Detect which cell encompasses the target text, then output its (x, y) center coordinate. 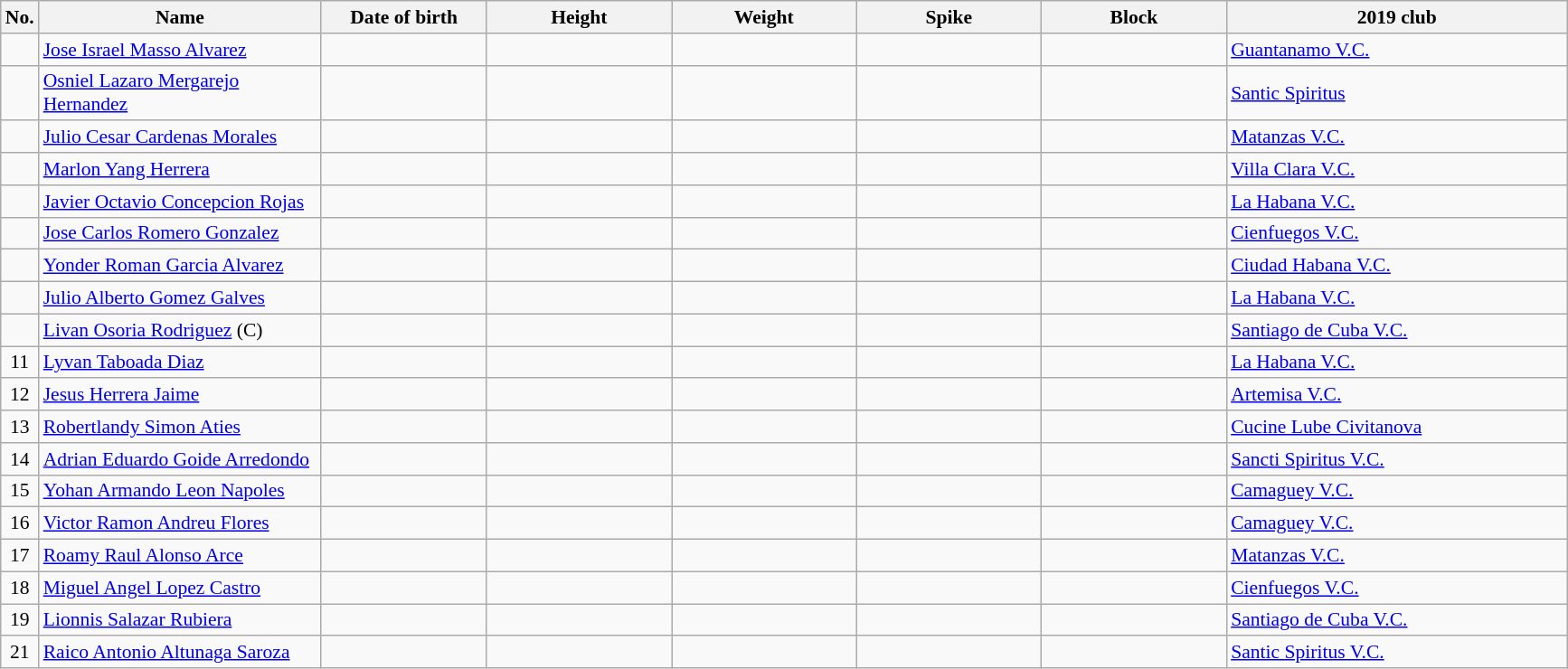
Height (579, 17)
Guantanamo V.C. (1396, 50)
Osniel Lazaro Mergarejo Hernandez (181, 92)
Yonder Roman Garcia Alvarez (181, 266)
Javier Octavio Concepcion Rojas (181, 202)
Lionnis Salazar Rubiera (181, 620)
Santic Spiritus V.C. (1396, 653)
Date of birth (403, 17)
18 (20, 588)
16 (20, 523)
Weight (765, 17)
14 (20, 459)
Jesus Herrera Jaime (181, 395)
Villa Clara V.C. (1396, 169)
Jose Carlos Romero Gonzalez (181, 233)
12 (20, 395)
Yohan Armando Leon Napoles (181, 491)
Miguel Angel Lopez Castro (181, 588)
Block (1134, 17)
Jose Israel Masso Alvarez (181, 50)
Artemisa V.C. (1396, 395)
15 (20, 491)
Name (181, 17)
Roamy Raul Alonso Arce (181, 556)
Adrian Eduardo Goide Arredondo (181, 459)
Lyvan Taboada Diaz (181, 363)
Cucine Lube Civitanova (1396, 427)
Julio Cesar Cardenas Morales (181, 137)
No. (20, 17)
Ciudad Habana V.C. (1396, 266)
21 (20, 653)
2019 club (1396, 17)
17 (20, 556)
Santic Spiritus (1396, 92)
Spike (949, 17)
Raico Antonio Altunaga Saroza (181, 653)
Sancti Spiritus V.C. (1396, 459)
Victor Ramon Andreu Flores (181, 523)
Julio Alberto Gomez Galves (181, 298)
Robertlandy Simon Aties (181, 427)
Livan Osoria Rodriguez (C) (181, 330)
13 (20, 427)
Marlon Yang Herrera (181, 169)
19 (20, 620)
11 (20, 363)
